Detect which cell encompasses the target text, then output its (X, Y) center coordinate. 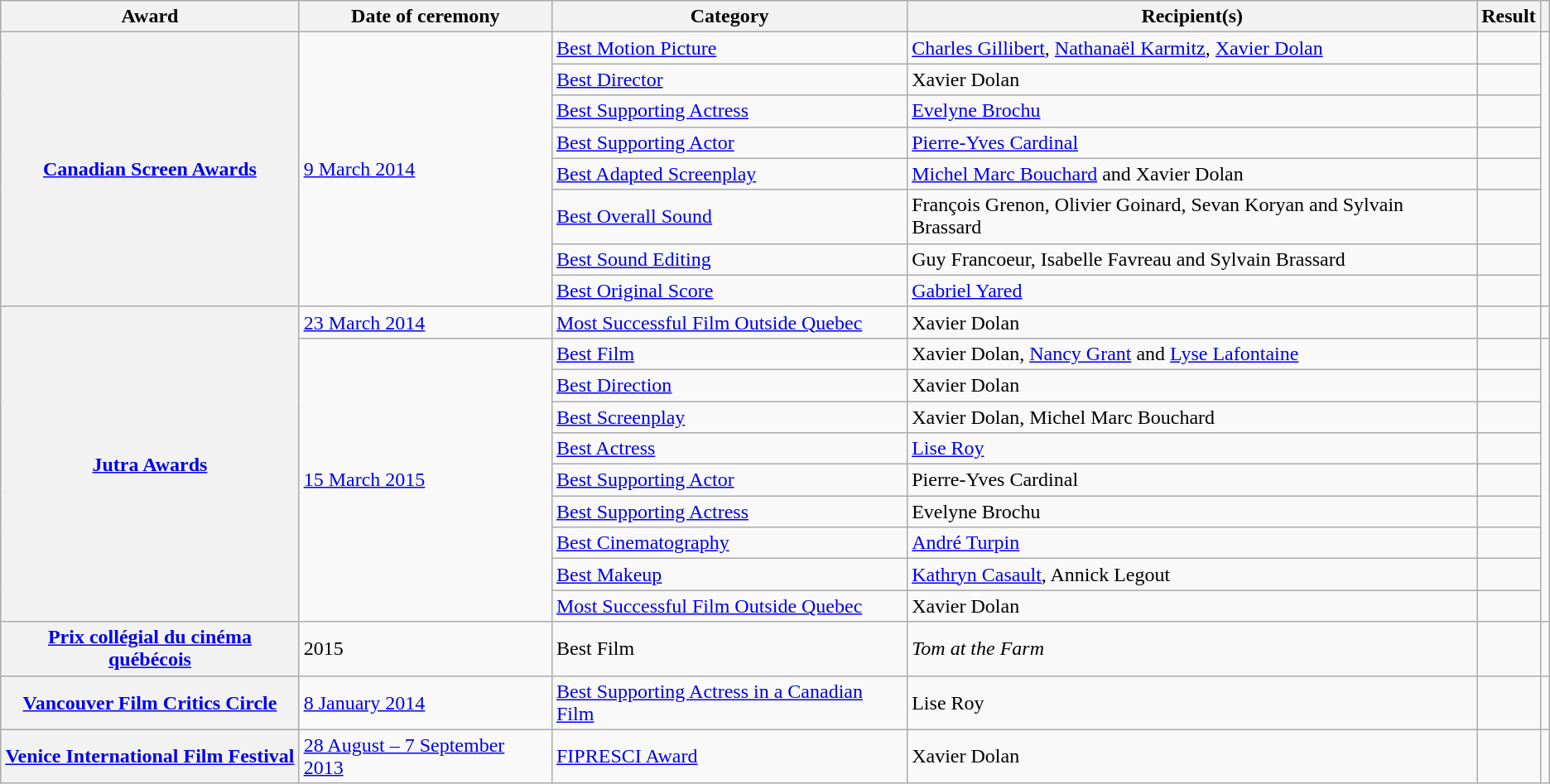
Date of ceremony (426, 17)
FIPRESCI Award (729, 757)
15 March 2015 (426, 480)
Best Director (729, 79)
9 March 2014 (426, 170)
2015 (426, 649)
Venice International Film Festival (150, 757)
23 March 2014 (426, 322)
Prix collégial du cinéma québécois (150, 649)
Canadian Screen Awards (150, 170)
28 August – 7 September 2013 (426, 757)
Best Motion Picture (729, 48)
Category (729, 17)
François Grenon, Olivier Goinard, Sevan Koryan and Sylvain Brassard (1192, 217)
Best Cinematography (729, 543)
Recipient(s) (1192, 17)
Michel Marc Bouchard and Xavier Dolan (1192, 174)
Guy Francoeur, Isabelle Favreau and Sylvain Brassard (1192, 259)
Vancouver Film Critics Circle (150, 702)
Kathryn Casault, Annick Legout (1192, 575)
Best Overall Sound (729, 217)
Best Adapted Screenplay (729, 174)
Best Sound Editing (729, 259)
Best Original Score (729, 291)
8 January 2014 (426, 702)
Best Supporting Actress in a Canadian Film (729, 702)
Best Actress (729, 449)
Gabriel Yared (1192, 291)
Result (1509, 17)
Charles Gillibert, Nathanaël Karmitz, Xavier Dolan (1192, 48)
Award (150, 17)
Jutra Awards (150, 464)
Xavier Dolan, Nancy Grant and Lyse Lafontaine (1192, 354)
Best Screenplay (729, 416)
Best Direction (729, 385)
Tom at the Farm (1192, 649)
André Turpin (1192, 543)
Xavier Dolan, Michel Marc Bouchard (1192, 416)
Best Makeup (729, 575)
